For the text-containing cell, return its midpoint in [X, Y] coordinate format. 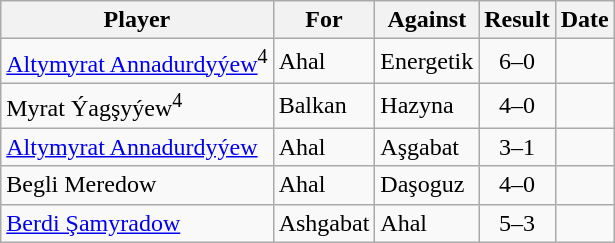
Aşgabat [427, 147]
Myrat Ýagşyýew4 [137, 106]
Energetik [427, 62]
Altymyrat Annadurdyýew4 [137, 62]
Ashgabat [324, 223]
Balkan [324, 106]
Daşoguz [427, 185]
6–0 [517, 62]
Hazyna [427, 106]
Against [427, 20]
Result [517, 20]
Berdi Şamyradow [137, 223]
Date [584, 20]
Begli Meredow [137, 185]
Player [137, 20]
3–1 [517, 147]
Altymyrat Annadurdyýew [137, 147]
5–3 [517, 223]
For [324, 20]
